Output the (x, y) coordinate of the center of the cell containing the given text.  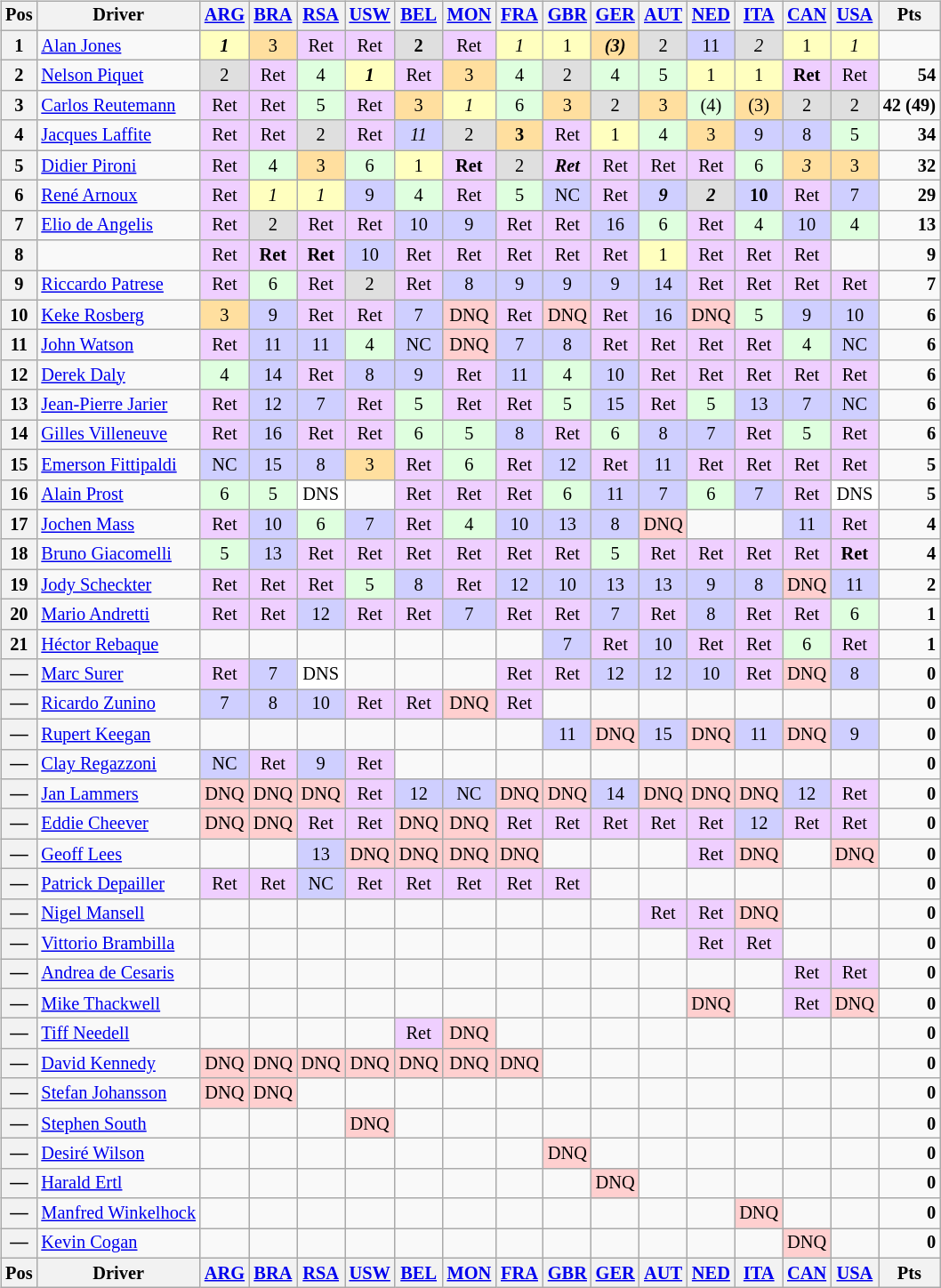
Andrea de Cesaris (117, 974)
Carlos Reutemann (117, 106)
John Watson (117, 345)
Bruno Giacomelli (117, 554)
17 (19, 525)
Tiff Needell (117, 1034)
(4) (711, 106)
Stefan Johansson (117, 1093)
Nelson Piquet (117, 76)
34 (909, 135)
20 (19, 615)
Jean-Pierre Jarier (117, 405)
Derek Daly (117, 375)
Mike Thackwell (117, 1003)
Manfred Winkelhock (117, 1213)
Keke Rosberg (117, 315)
Geoff Lees (117, 854)
18 (19, 554)
32 (909, 165)
Alain Prost (117, 495)
Nigel Mansell (117, 914)
Emerson Fittipaldi (117, 464)
David Kennedy (117, 1064)
54 (909, 76)
Patrick Depailler (117, 884)
Alan Jones (117, 45)
Didier Pironi (117, 165)
Jacques Laffite (117, 135)
Marc Surer (117, 674)
Harald Ertl (117, 1183)
Ricardo Zunino (117, 704)
19 (19, 584)
Desiré Wilson (117, 1154)
Héctor Rebaque (117, 644)
Clay Regazzoni (117, 764)
Stephen South (117, 1123)
Rupert Keegan (117, 734)
42 (49) (909, 106)
Mario Andretti (117, 615)
Jody Scheckter (117, 584)
Riccardo Patrese (117, 286)
Kevin Cogan (117, 1244)
Elio de Angelis (117, 225)
21 (19, 644)
Gilles Villeneuve (117, 435)
René Arnoux (117, 196)
Jan Lammers (117, 794)
Vittorio Brambilla (117, 944)
Jochen Mass (117, 525)
29 (909, 196)
Eddie Cheever (117, 824)
